Identify which cell holds the provided text, then report its (x, y) central coordinate. 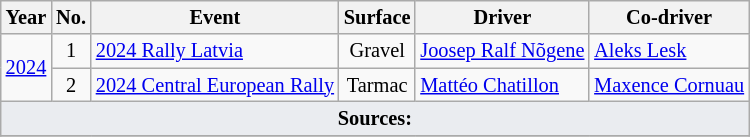
Gravel (377, 51)
2024 Rally Latvia (215, 51)
2 (71, 85)
1 (71, 51)
Joosep Ralf Nõgene (502, 51)
Driver (502, 17)
2024 Central European Rally (215, 85)
Maxence Cornuau (669, 85)
Surface (377, 17)
Mattéo Chatillon (502, 85)
2024 (26, 68)
Year (26, 17)
Aleks Lesk (669, 51)
No. (71, 17)
Tarmac (377, 85)
Sources: (375, 118)
Co-driver (669, 17)
Event (215, 17)
